Extract the [x, y] coordinate from the center of the cell holding the provided text.  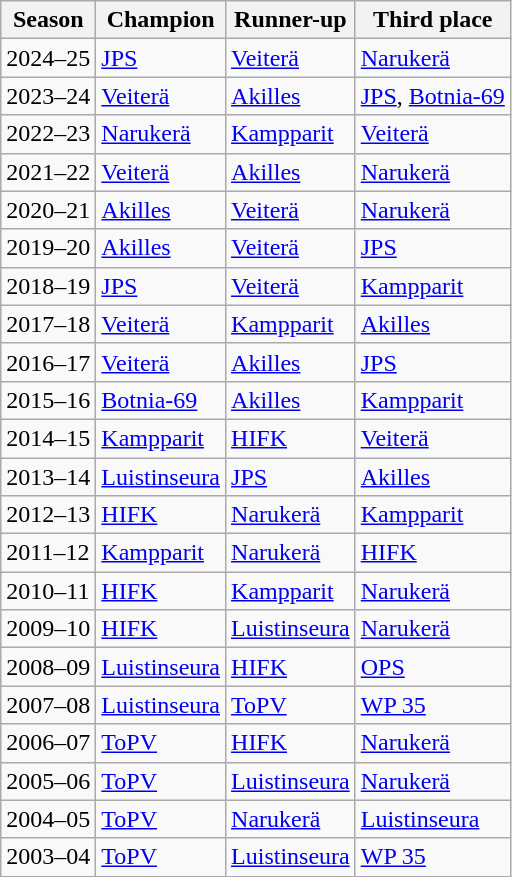
2022–23 [48, 134]
2011–12 [48, 553]
2020–21 [48, 210]
2023–24 [48, 96]
2004–05 [48, 819]
2019–20 [48, 248]
2013–14 [48, 477]
2017–18 [48, 324]
2006–07 [48, 743]
JPS, Botnia-69 [432, 96]
2015–16 [48, 400]
2009–10 [48, 629]
OPS [432, 667]
2012–13 [48, 515]
Botnia-69 [161, 400]
2007–08 [48, 705]
2010–11 [48, 591]
2014–15 [48, 438]
2005–06 [48, 781]
Champion [161, 20]
2003–04 [48, 857]
Third place [432, 20]
Runner-up [291, 20]
2016–17 [48, 362]
2018–19 [48, 286]
2024–25 [48, 58]
2021–22 [48, 172]
Season [48, 20]
2008–09 [48, 667]
